Search for the cell housing the specified text and yield its [X, Y] center coordinate. 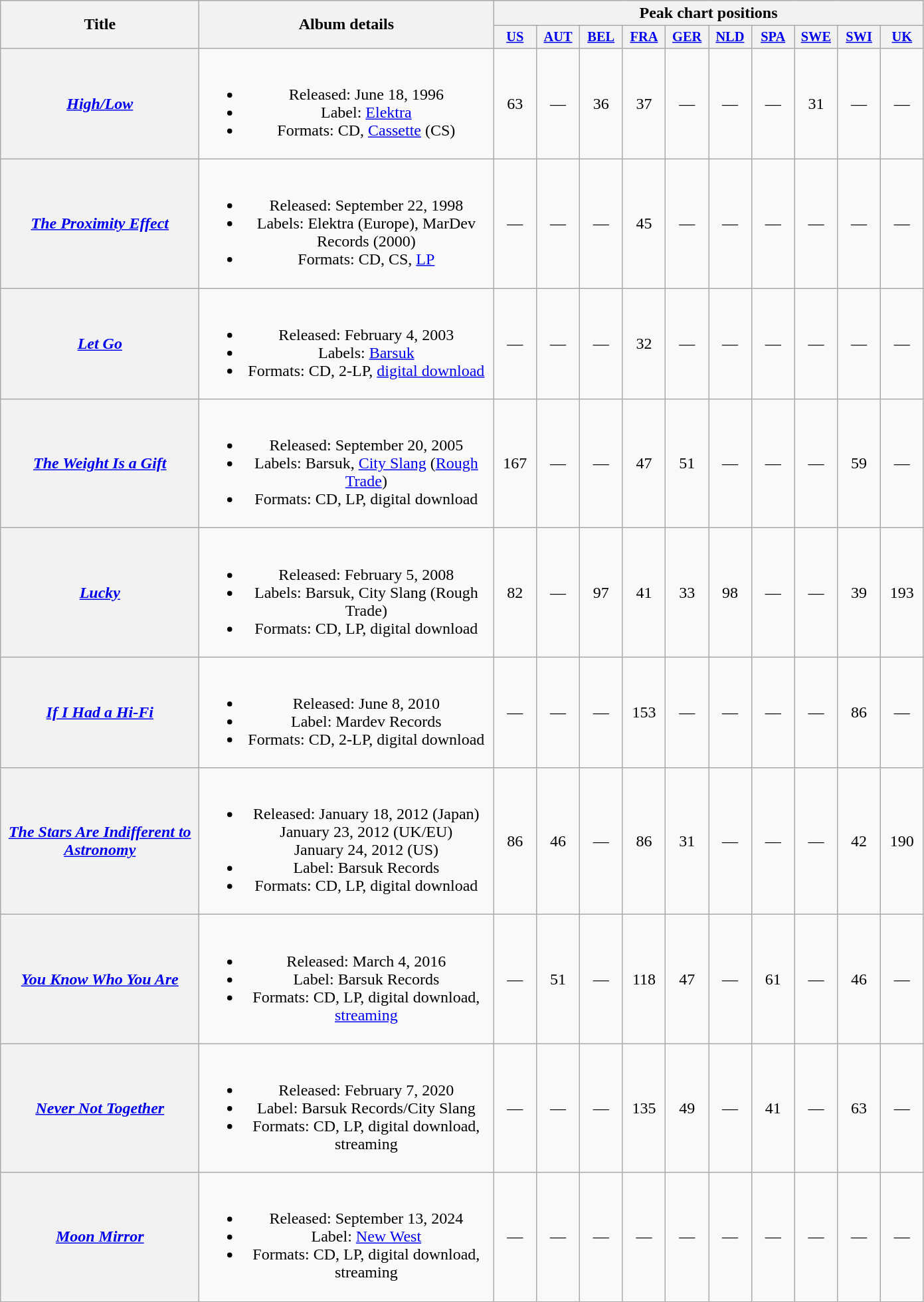
Released: September 22, 1998Labels: Elektra (Europe), MarDev Records (2000)Formats: CD, CS, LP [347, 224]
193 [902, 593]
SWE [816, 37]
You Know Who You Are [100, 979]
Peak chart positions [708, 13]
45 [644, 224]
Released: March 4, 2016Label: Barsuk RecordsFormats: CD, LP, digital download, streaming [347, 979]
The Proximity Effect [100, 224]
49 [687, 1108]
32 [644, 344]
42 [860, 841]
Released: June 18, 1996Label: ElektraFormats: CD, Cassette (CS) [347, 104]
BEL [601, 37]
US [515, 37]
GER [687, 37]
39 [860, 593]
82 [515, 593]
If I Had a Hi-Fi [100, 712]
97 [601, 593]
Lucky [100, 593]
59 [860, 464]
Moon Mirror [100, 1237]
UK [902, 37]
The Weight Is a Gift [100, 464]
Released: September 20, 2005Labels: Barsuk, City Slang (Rough Trade)Formats: CD, LP, digital download [347, 464]
Released: June 8, 2010Label: Mardev RecordsFormats: CD, 2-LP, digital download [347, 712]
98 [731, 593]
37 [644, 104]
61 [773, 979]
SPA [773, 37]
AUT [558, 37]
167 [515, 464]
135 [644, 1108]
190 [902, 841]
High/Low [100, 104]
36 [601, 104]
Released: February 7, 2020Label: Barsuk Records/City SlangFormats: CD, LP, digital download, streaming [347, 1108]
Title [100, 25]
Never Not Together [100, 1108]
33 [687, 593]
Released: January 18, 2012 (Japan) January 23, 2012 (UK/EU)January 24, 2012 (US)Label: Barsuk RecordsFormats: CD, LP, digital download [347, 841]
NLD [731, 37]
Let Go [100, 344]
FRA [644, 37]
118 [644, 979]
SWI [860, 37]
Released: September 13, 2024Label: New WestFormats: CD, LP, digital download, streaming [347, 1237]
The Stars Are Indifferent to Astronomy [100, 841]
Album details [347, 25]
153 [644, 712]
Released: February 5, 2008Labels: Barsuk, City Slang (Rough Trade)Formats: CD, LP, digital download [347, 593]
Released: February 4, 2003Labels: BarsukFormats: CD, 2-LP, digital download [347, 344]
